Provide the (x, y) coordinate of the cell's center where the given text is located.  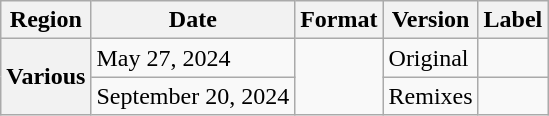
Label (513, 20)
September 20, 2024 (193, 96)
Various (46, 77)
Region (46, 20)
May 27, 2024 (193, 58)
Remixes (430, 96)
Original (430, 58)
Date (193, 20)
Version (430, 20)
Format (339, 20)
